Return the [x, y] coordinate for the center point of the cell that contains the specified text.  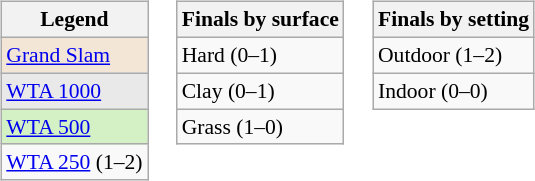
Finals by setting [454, 20]
Finals by surface [260, 20]
Clay (0–1) [260, 91]
WTA 1000 [74, 91]
WTA 250 (1–2) [74, 162]
Grand Slam [74, 55]
Indoor (0–0) [454, 91]
Grass (1–0) [260, 127]
WTA 500 [74, 127]
Legend [74, 20]
Hard (0–1) [260, 55]
Outdoor (1–2) [454, 55]
